Return (X, Y) of the center of cell containing provided text 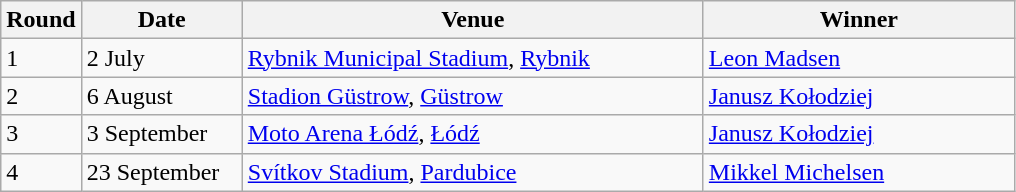
23 September (162, 172)
Rybnik Municipal Stadium, Rybnik (472, 58)
Moto Arena Łódź, Łódź (472, 134)
Stadion Güstrow, Güstrow (472, 96)
3 September (162, 134)
1 (41, 58)
Leon Madsen (858, 58)
Venue (472, 20)
Date (162, 20)
Mikkel Michelsen (858, 172)
6 August (162, 96)
3 (41, 134)
4 (41, 172)
2 July (162, 58)
Winner (858, 20)
2 (41, 96)
Round (41, 20)
Svítkov Stadium, Pardubice (472, 172)
